Search for the cell housing the specified text and yield its [X, Y] center coordinate. 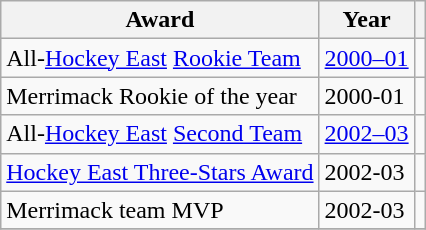
Year [366, 20]
Merrimack team MVP [160, 210]
2002–03 [366, 134]
Award [160, 20]
All-Hockey East Rookie Team [160, 58]
Hockey East Three-Stars Award [160, 172]
2000-01 [366, 96]
All-Hockey East Second Team [160, 134]
Merrimack Rookie of the year [160, 96]
2000–01 [366, 58]
